For the text-containing cell, return its midpoint in [x, y] coordinate format. 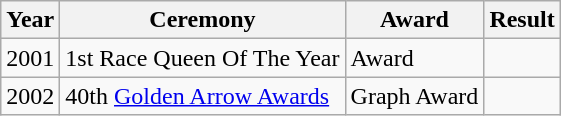
40th Golden Arrow Awards [202, 96]
2001 [30, 58]
2002 [30, 96]
1st Race Queen Of The Year [202, 58]
Year [30, 20]
Ceremony [202, 20]
Result [522, 20]
Graph Award [414, 96]
